Identify which cell holds the provided text, then report its [X, Y] central coordinate. 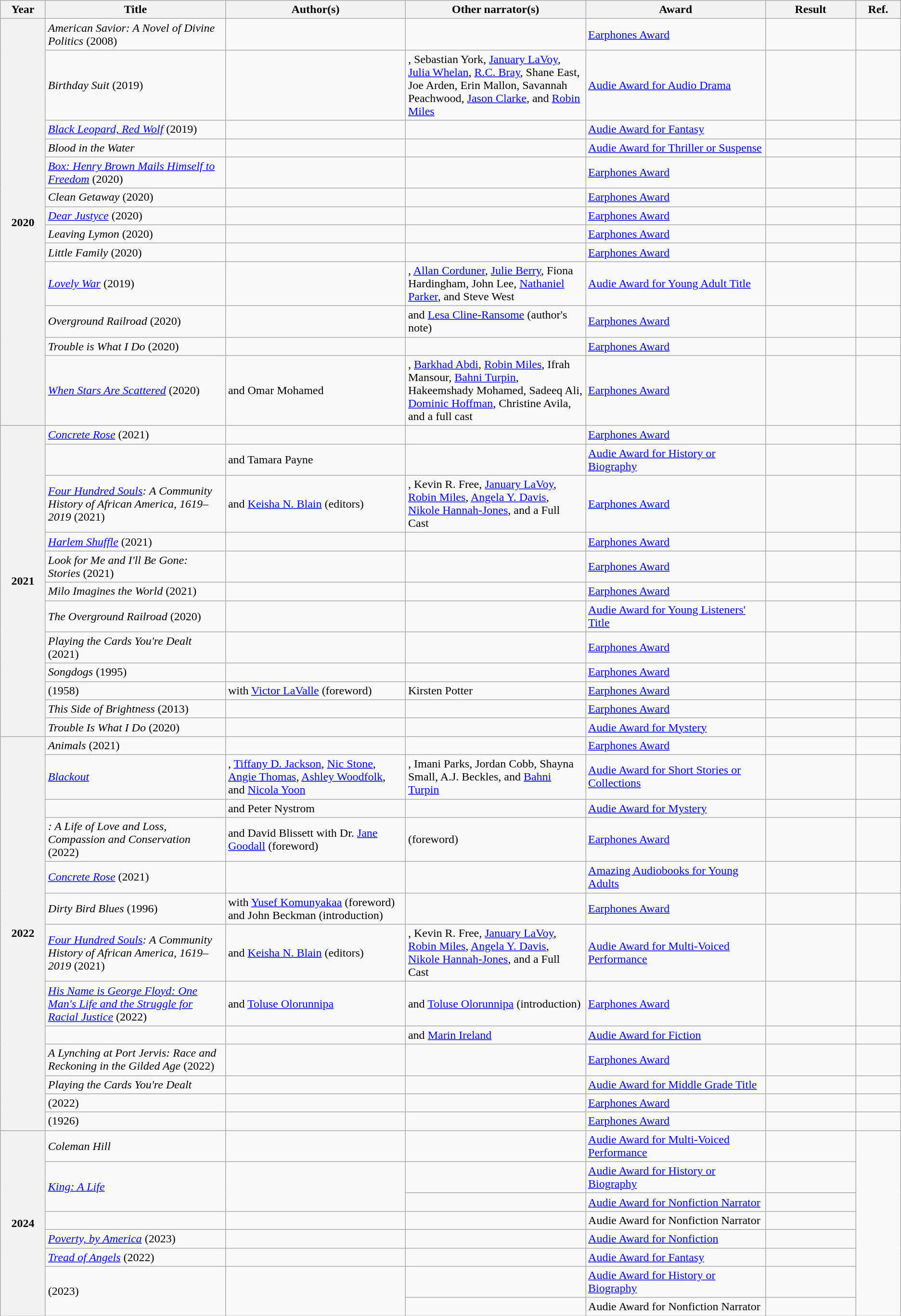
Dirty Bird Blues (1996) [135, 908]
American Savior: A Novel of Divine Politics (2008) [135, 35]
(2022) [135, 1103]
Audie Award for Young Listeners' Title [676, 616]
, Sebastian York, January LaVoy, Julia Whelan, R.C. Bray, Shane East, Joe Arden, Erin Mallon, Savannah Peachwood, Jason Clarke, and Robin Miles [495, 85]
Overground Railroad (2020) [135, 321]
Other narrator(s) [495, 10]
Audie Award for Thriller or Suspense [676, 148]
Playing the Cards You're Dealt [135, 1085]
Poverty, by America (2023) [135, 1239]
and Lesa Cline-Ransome (author's note) [495, 321]
Blackout [135, 777]
, Allan Corduner, Julie Berry, Fiona Hardingham, John Lee, Nathaniel Parker, and Steve West [495, 283]
(foreword) [495, 840]
Animals (2021) [135, 745]
Audie Award for Young Adult Title [676, 283]
Tread of Angels (2022) [135, 1257]
Result [811, 10]
and David Blissett with Dr. Jane Goodall (foreword) [315, 840]
Dear Justyce (2020) [135, 216]
Trouble is What I Do (2020) [135, 346]
Birthday Suit (2019) [135, 85]
2022 [23, 933]
Lovely War (2019) [135, 283]
The Overground Railroad (2020) [135, 616]
Leaving Lymon (2020) [135, 234]
King: A Life [135, 1187]
Audie Award for Audio Drama [676, 85]
Clean Getaway (2020) [135, 197]
When Stars Are Scattered (2020) [135, 391]
Trouble Is What I Do (2020) [135, 727]
: A Life of Love and Loss, Compassion and Conservation (2022) [135, 840]
, Barkhad Abdi, Robin Miles, Ifrah Mansour, Bahni Turpin, Hakeemshady Mohamed, Sadeeq Ali, Dominic Hoffman, Christine Avila, and a full cast [495, 391]
Box: Henry Brown Mails Himself to Freedom (2020) [135, 172]
Audie Award for Short Stories or Collections [676, 777]
(2023) [135, 1291]
2024 [23, 1223]
Title [135, 10]
Playing the Cards You're Dealt (2021) [135, 648]
Ref. [878, 10]
Award [676, 10]
Audie Award for Middle Grade Title [676, 1085]
with Yusef Komunyakaa (foreword) and John Beckman (introduction) [315, 908]
2020 [23, 222]
Kirsten Potter [495, 690]
Coleman Hill [135, 1146]
and Marin Ireland [495, 1035]
His Name is George Floyd: One Man's Life and the Struggle for Racial Justice (2022) [135, 1004]
A Lynching at Port Jervis: Race and Reckoning in the Gilded Age (2022) [135, 1060]
Audie Award for Nonfiction [676, 1239]
Amazing Audiobooks for Young Adults [676, 878]
(1926) [135, 1121]
Audie Award for Fiction [676, 1035]
and Toluse Olorunnipa [315, 1004]
with Victor LaValle (foreword) [315, 690]
Harlem Shuffle (2021) [135, 542]
and Omar Mohamed [315, 391]
and Tamara Payne [315, 460]
Little Family (2020) [135, 252]
Milo Imagines the World (2021) [135, 591]
2021 [23, 581]
Author(s) [315, 10]
and Peter Nystrom [315, 808]
, Tiffany D. Jackson, Nic Stone, Angie Thomas, Ashley Woodfolk, and Nicola Yoon [315, 777]
, Imani Parks, Jordan Cobb, Shayna Small, A.J. Beckles, and Bahni Turpin [495, 777]
Black Leopard, Red Wolf (2019) [135, 129]
Year [23, 10]
Look for Me and I'll Be Gone: Stories (2021) [135, 567]
and Toluse Olorunnipa (introduction) [495, 1004]
This Side of Brightness (2013) [135, 709]
(1958) [135, 690]
Songdogs (1995) [135, 672]
Blood in the Water [135, 148]
